Pinpoint the cell where the given text exists, returning its [x, y] midpoint coordinate. 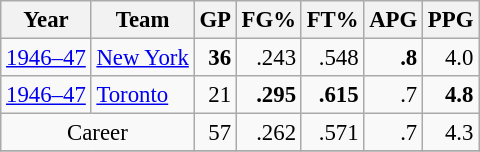
.295 [268, 95]
.615 [332, 95]
4.8 [451, 95]
.548 [332, 58]
PPG [451, 20]
.243 [268, 58]
Team [142, 20]
FT% [332, 20]
36 [215, 58]
.262 [268, 133]
Toronto [142, 95]
Year [46, 20]
APG [394, 20]
57 [215, 133]
.571 [332, 133]
Career [98, 133]
21 [215, 95]
New York [142, 58]
GP [215, 20]
4.0 [451, 58]
4.3 [451, 133]
.8 [394, 58]
FG% [268, 20]
